Provide the [x, y] coordinate of the cell's center where the given text is located.  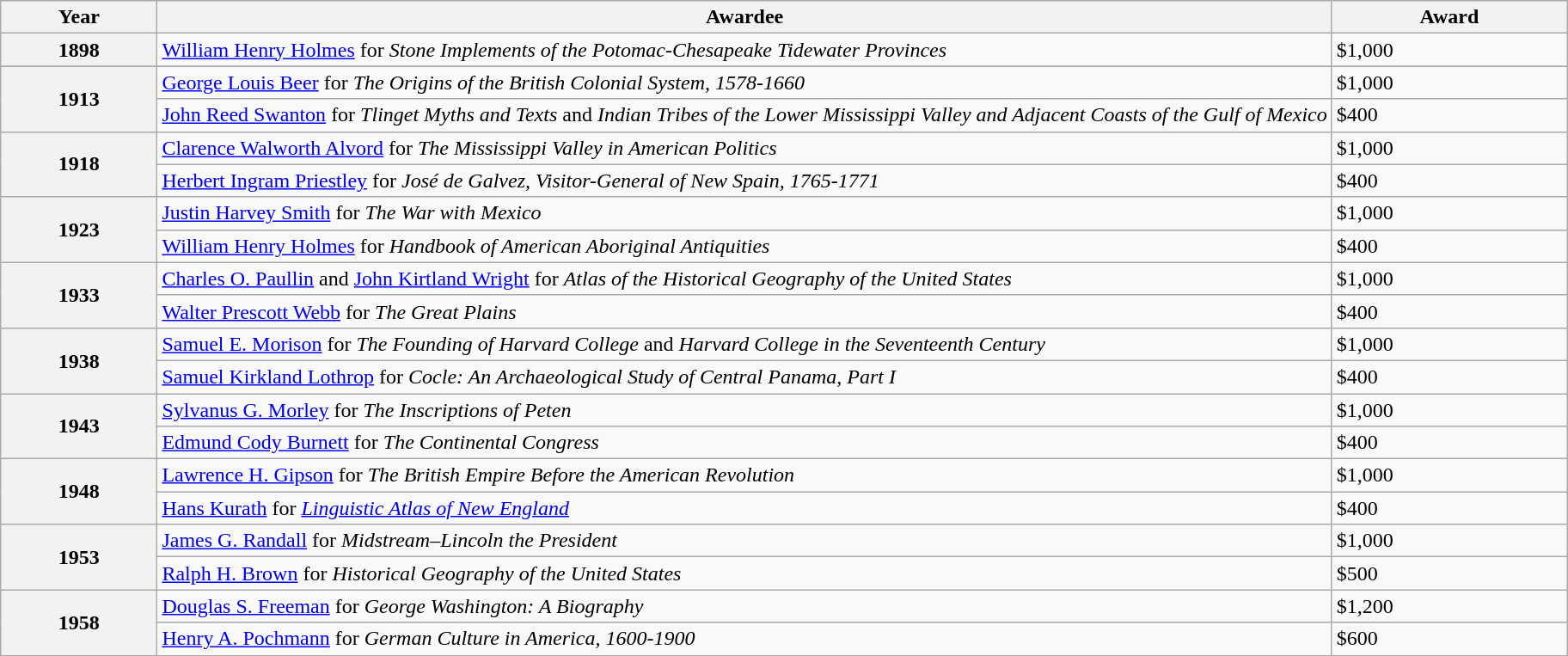
Douglas S. Freeman for George Washington: A Biography [744, 606]
1923 [79, 230]
1898 [79, 50]
1938 [79, 360]
Charles O. Paullin and John Kirtland Wright for Atlas of the Historical Geography of the United States [744, 279]
1943 [79, 426]
Ralph H. Brown for Historical Geography of the United States [744, 573]
John Reed Swanton for Tlinget Myths and Texts and Indian Tribes of the Lower Mississippi Valley and Adjacent Coasts of the Gulf of Mexico [744, 115]
Walter Prescott Webb for The Great Plains [744, 311]
Samuel E. Morison for The Founding of Harvard College and Harvard College in the Seventeenth Century [744, 344]
Justin Harvey Smith for The War with Mexico [744, 213]
Herbert Ingram Priestley for José de Galvez, Visitor-General of New Spain, 1765-1771 [744, 181]
Sylvanus G. Morley for The Inscriptions of Peten [744, 410]
Edmund Cody Burnett for The Continental Congress [744, 443]
Hans Kurath for Linguistic Atlas of New England [744, 508]
1913 [79, 99]
James G. Randall for Midstream–Lincoln the President [744, 541]
$1,200 [1449, 606]
Lawrence H. Gipson for The British Empire Before the American Revolution [744, 475]
Samuel Kirkland Lothrop for Cocle: An Archaeological Study of Central Panama, Part I [744, 377]
Award [1449, 17]
$500 [1449, 573]
1933 [79, 295]
Clarence Walworth Alvord for The Mississippi Valley in American Politics [744, 148]
Henry A. Pochmann for German Culture in America, 1600-1900 [744, 639]
1953 [79, 557]
1948 [79, 492]
George Louis Beer for The Origins of the British Colonial System, 1578-1660 [744, 83]
1918 [79, 164]
Year [79, 17]
William Henry Holmes for Handbook of American Aboriginal Antiquities [744, 246]
Awardee [744, 17]
$600 [1449, 639]
1958 [79, 622]
William Henry Holmes for Stone Implements of the Potomac-Chesapeake Tidewater Provinces [744, 50]
